Scan for the cell matching the given text and deliver its [X, Y] coordinate at center. 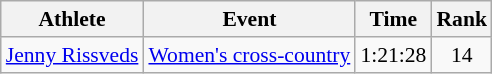
Athlete [72, 19]
Time [393, 19]
Women's cross-country [249, 55]
Rank [462, 19]
14 [462, 55]
1:21:28 [393, 55]
Jenny Rissveds [72, 55]
Event [249, 19]
